Capture the cell that displays the provided text and extract its (X, Y) central coordinate. 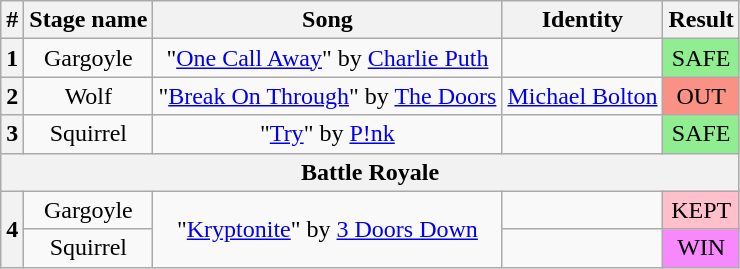
OUT (701, 96)
1 (12, 58)
Identity (582, 20)
WIN (701, 248)
"Break On Through" by The Doors (328, 96)
KEPT (701, 210)
4 (12, 229)
"Try" by P!nk (328, 134)
Stage name (88, 20)
Battle Royale (370, 172)
2 (12, 96)
Wolf (88, 96)
"One Call Away" by Charlie Puth (328, 58)
Song (328, 20)
Result (701, 20)
Michael Bolton (582, 96)
# (12, 20)
"Kryptonite" by 3 Doors Down (328, 229)
3 (12, 134)
